Capture the cell that displays the provided text and extract its [x, y] central coordinate. 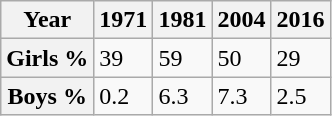
Year [48, 20]
7.3 [242, 96]
2016 [300, 20]
Boys % [48, 96]
39 [124, 58]
50 [242, 58]
1981 [182, 20]
59 [182, 58]
6.3 [182, 96]
2004 [242, 20]
0.2 [124, 96]
1971 [124, 20]
29 [300, 58]
2.5 [300, 96]
Girls % [48, 58]
